Scan for the cell matching the given text and deliver its [X, Y] coordinate at center. 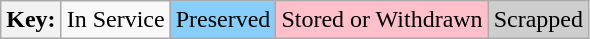
Scrapped [538, 20]
In Service [116, 20]
Key: [31, 20]
Preserved [223, 20]
Stored or Withdrawn [382, 20]
